Capture the cell that displays the provided text and extract its (x, y) central coordinate. 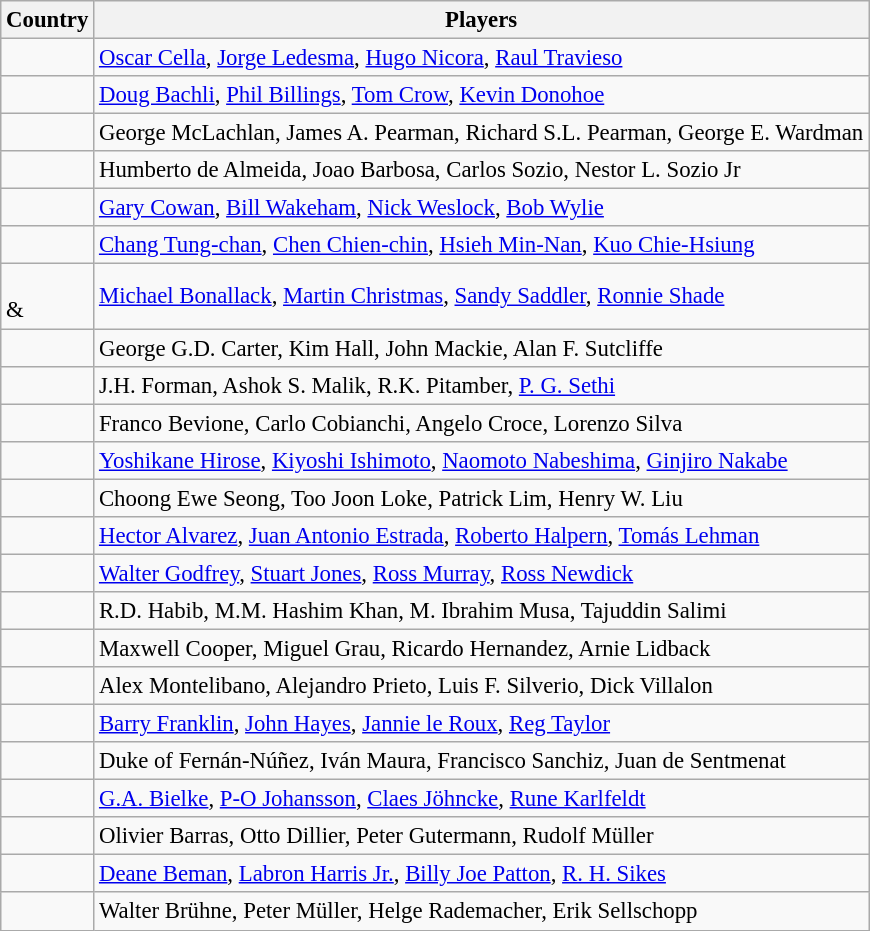
George McLachlan, James A. Pearman, Richard S.L. Pearman, George E. Wardman (482, 133)
Choong Ewe Seong, Too Joon Loke, Patrick Lim, Henry W. Liu (482, 498)
George G.D. Carter, Kim Hall, John Mackie, Alan F. Sutcliffe (482, 348)
Yoshikane Hirose, Kiyoshi Ishimoto, Naomoto Nabeshima, Ginjiro Nakabe (482, 460)
Barry Franklin, John Hayes, Jannie le Roux, Reg Taylor (482, 724)
Alex Montelibano, Alejandro Prieto, Luis F. Silverio, Dick Villalon (482, 686)
Duke of Fernán-Núñez, Iván Maura, Francisco Sanchiz, Juan de Sentmenat (482, 761)
Gary Cowan, Bill Wakeham, Nick Weslock, Bob Wylie (482, 208)
Doug Bachli, Phil Billings, Tom Crow, Kevin Donohoe (482, 95)
Walter Godfrey, Stuart Jones, Ross Murray, Ross Newdick (482, 573)
R.D. Habib, M.M. Hashim Khan, M. Ibrahim Musa, Tajuddin Salimi (482, 611)
Olivier Barras, Otto Dillier, Peter Gutermann, Rudolf Müller (482, 836)
G.A. Bielke, P-O Johansson, Claes Jöhncke, Rune Karlfeldt (482, 799)
Hector Alvarez, Juan Antonio Estrada, Roberto Halpern, Tomás Lehman (482, 536)
Deane Beman, Labron Harris Jr., Billy Joe Patton, R. H. Sikes (482, 874)
Maxwell Cooper, Miguel Grau, Ricardo Hernandez, Arnie Lidback (482, 648)
Players (482, 20)
J.H. Forman, Ashok S. Malik, R.K. Pitamber, P. G. Sethi (482, 385)
Walter Brühne, Peter Müller, Helge Rademacher, Erik Sellschopp (482, 912)
& (48, 296)
Michael Bonallack, Martin Christmas, Sandy Saddler, Ronnie Shade (482, 296)
Franco Bevione, Carlo Cobianchi, Angelo Croce, Lorenzo Silva (482, 423)
Humberto de Almeida, Joao Barbosa, Carlos Sozio, Nestor L. Sozio Jr (482, 170)
Oscar Cella, Jorge Ledesma, Hugo Nicora, Raul Travieso (482, 58)
Country (48, 20)
Chang Tung-chan, Chen Chien-chin, Hsieh Min-Nan, Kuo Chie-Hsiung (482, 245)
